Locate the cell with the specified text and output its [x, y] center coordinate. 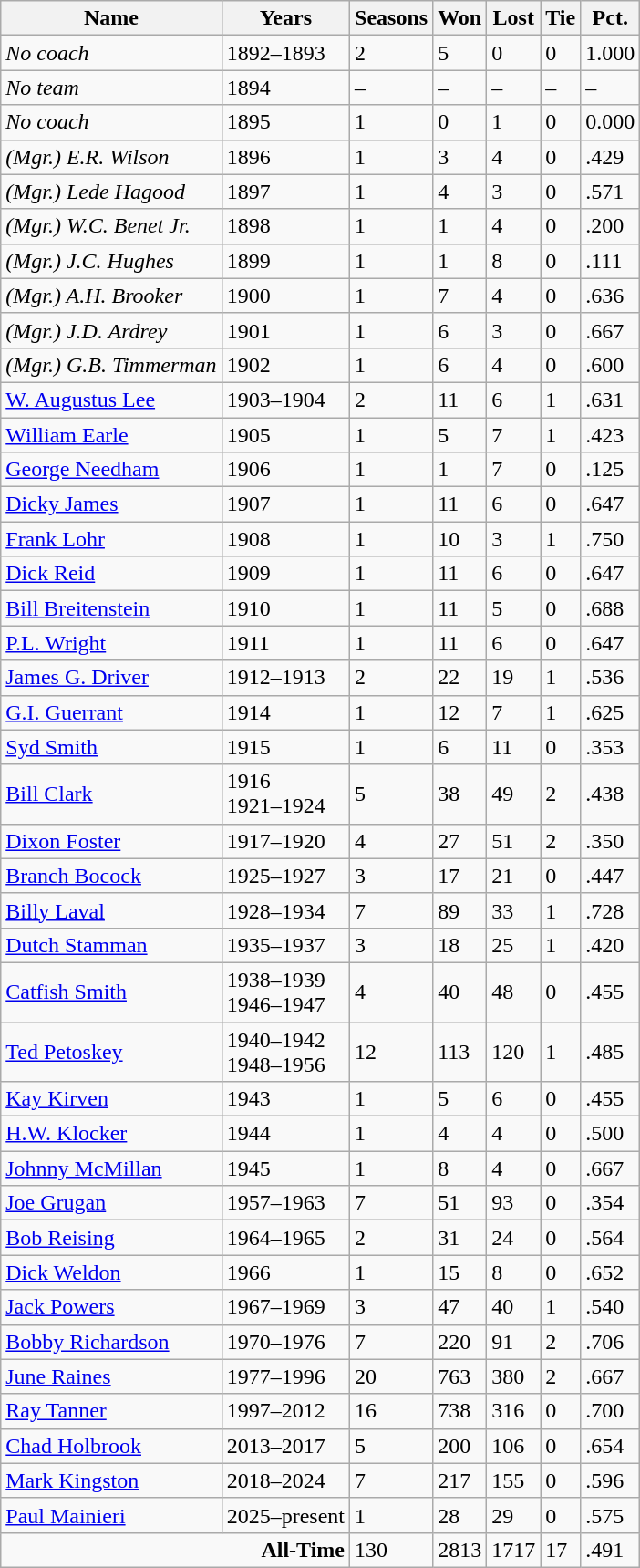
Seasons [392, 18]
Frank Lohr [111, 539]
1908 [285, 539]
Dicky James [111, 504]
William Earle [111, 435]
.575 [611, 1515]
1.000 [611, 53]
.491 [611, 1550]
.571 [611, 192]
1964–1965 [285, 1238]
15 [459, 1272]
.652 [611, 1272]
10 [459, 539]
No team [111, 88]
2025–present [285, 1515]
113 [459, 1051]
1928–1934 [285, 910]
Lost [514, 18]
(Mgr.) G.B. Timmerman [111, 365]
.564 [611, 1238]
380 [514, 1376]
0.000 [611, 122]
Johnny McMillan [111, 1168]
1899 [285, 261]
1903–1904 [285, 400]
1997–2012 [285, 1411]
G.I. Guerrant [111, 712]
Kay Kirven [111, 1099]
1940–19421948–1956 [285, 1051]
Billy Laval [111, 910]
.625 [611, 712]
Catfish Smith [111, 992]
.536 [611, 678]
.706 [611, 1342]
.750 [611, 539]
Bill Clark [111, 794]
(Mgr.) J.C. Hughes [111, 261]
16 [392, 1411]
.423 [611, 435]
.700 [611, 1411]
47 [459, 1307]
1945 [285, 1168]
1897 [285, 192]
.636 [611, 296]
June Raines [111, 1376]
24 [514, 1238]
19 [514, 678]
.125 [611, 470]
33 [514, 910]
.420 [611, 945]
1935–1937 [285, 945]
Chad Holbrook [111, 1446]
38 [459, 794]
25 [514, 945]
Ray Tanner [111, 1411]
1894 [285, 88]
1912–1913 [285, 678]
22 [459, 678]
1910 [285, 608]
217 [459, 1480]
1966 [285, 1272]
.600 [611, 365]
Won [459, 18]
1957–1963 [285, 1203]
.200 [611, 226]
1914 [285, 712]
(Mgr.) E.R. Wilson [111, 157]
1898 [285, 226]
106 [514, 1446]
19161921–1924 [285, 794]
49 [514, 794]
2018–2024 [285, 1480]
Jack Powers [111, 1307]
1943 [285, 1099]
200 [459, 1446]
18 [459, 945]
Pct. [611, 18]
1907 [285, 504]
1970–1976 [285, 1342]
.447 [611, 876]
1896 [285, 157]
1717 [514, 1550]
1895 [285, 122]
.350 [611, 841]
155 [514, 1480]
31 [459, 1238]
.111 [611, 261]
1901 [285, 330]
H.W. Klocker [111, 1134]
George Needham [111, 470]
1977–1996 [285, 1376]
1944 [285, 1134]
1925–1927 [285, 876]
Bobby Richardson [111, 1342]
48 [514, 992]
20 [392, 1376]
Joe Grugan [111, 1203]
Mark Kingston [111, 1480]
Years [285, 18]
29 [514, 1515]
1892–1893 [285, 53]
738 [459, 1411]
(Mgr.) Lede Hagood [111, 192]
93 [514, 1203]
1911 [285, 643]
Paul Mainieri [111, 1515]
.353 [611, 747]
28 [459, 1515]
2013–2017 [285, 1446]
21 [514, 876]
Dick Weldon [111, 1272]
91 [514, 1342]
.596 [611, 1480]
(Mgr.) A.H. Brooker [111, 296]
89 [459, 910]
1902 [285, 365]
.654 [611, 1446]
220 [459, 1342]
James G. Driver [111, 678]
1915 [285, 747]
1917–1920 [285, 841]
1905 [285, 435]
Ted Petoskey [111, 1051]
1906 [285, 470]
.354 [611, 1203]
.500 [611, 1134]
.728 [611, 910]
.631 [611, 400]
.540 [611, 1307]
120 [514, 1051]
316 [514, 1411]
Dick Reid [111, 574]
.688 [611, 608]
.429 [611, 157]
Dutch Stamman [111, 945]
.438 [611, 794]
1900 [285, 296]
P.L. Wright [111, 643]
Dixon Foster [111, 841]
1909 [285, 574]
Syd Smith [111, 747]
(Mgr.) W.C. Benet Jr. [111, 226]
130 [392, 1550]
Bob Reising [111, 1238]
(Mgr.) J.D. Ardrey [111, 330]
763 [459, 1376]
1938–19391946–1947 [285, 992]
All-Time [175, 1550]
Tie [561, 18]
1967–1969 [285, 1307]
2813 [459, 1550]
Name [111, 18]
Branch Bocock [111, 876]
Bill Breitenstein [111, 608]
27 [459, 841]
.485 [611, 1051]
W. Augustus Lee [111, 400]
